Find where the given text appears and provide that cell's center as (x, y) coordinate. 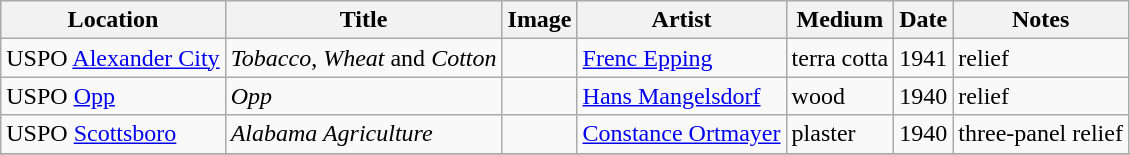
Notes (1041, 20)
Tobacco, Wheat and Cotton (364, 58)
plaster (840, 134)
Hans Mangelsdorf (682, 96)
Opp (364, 96)
USPO Scottsboro (113, 134)
Artist (682, 20)
Title (364, 20)
USPO Opp (113, 96)
Frenc Epping (682, 58)
Location (113, 20)
three-panel relief (1041, 134)
Image (540, 20)
terra cotta (840, 58)
Date (924, 20)
Alabama Agriculture (364, 134)
Medium (840, 20)
Constance Ortmayer (682, 134)
wood (840, 96)
1941 (924, 58)
USPO Alexander City (113, 58)
